For the text-containing cell, return its midpoint in [X, Y] coordinate format. 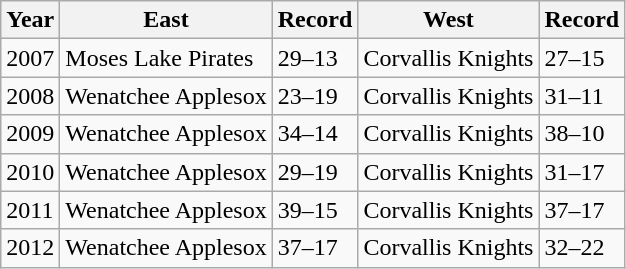
2008 [30, 96]
2007 [30, 58]
32–22 [582, 248]
38–10 [582, 134]
2010 [30, 172]
34–14 [315, 134]
23–19 [315, 96]
East [166, 20]
West [448, 20]
31–17 [582, 172]
2012 [30, 248]
Year [30, 20]
2011 [30, 210]
Moses Lake Pirates [166, 58]
29–19 [315, 172]
31–11 [582, 96]
2009 [30, 134]
29–13 [315, 58]
39–15 [315, 210]
27–15 [582, 58]
